Return [x, y] of the center of cell containing provided text 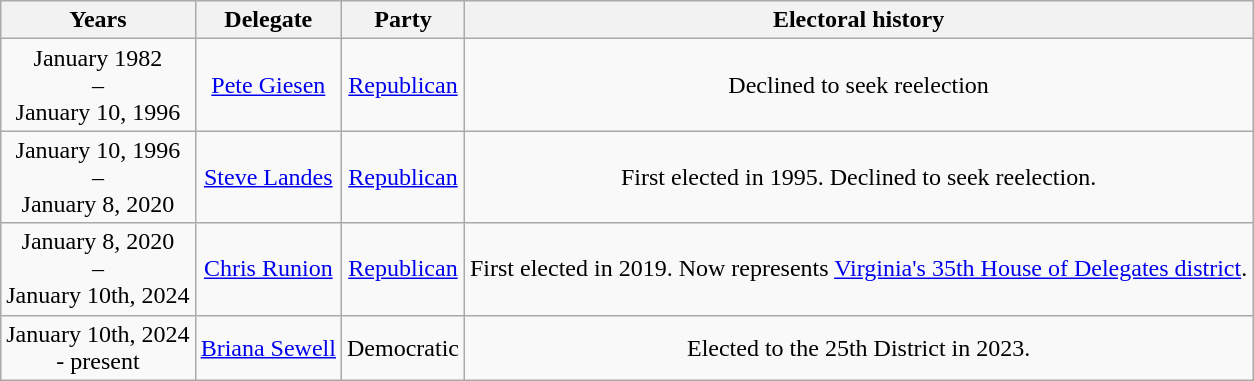
Steve Landes [268, 177]
January 1982–January 10, 1996 [98, 85]
Party [402, 20]
First elected in 1995. Declined to seek reelection. [858, 177]
January 8, 2020–January 10th, 2024 [98, 269]
Elected to the 25th District in 2023. [858, 348]
Briana Sewell [268, 348]
Chris Runion [268, 269]
Pete Giesen [268, 85]
First elected in 2019. Now represents Virginia's 35th House of Delegates district. [858, 269]
January 10th, 2024- present [98, 348]
Democratic [402, 348]
Electoral history [858, 20]
January 10, 1996–January 8, 2020 [98, 177]
Years [98, 20]
Declined to seek reelection [858, 85]
Delegate [268, 20]
